From the cell containing the given text, extract its center point as [x, y] coordinate. 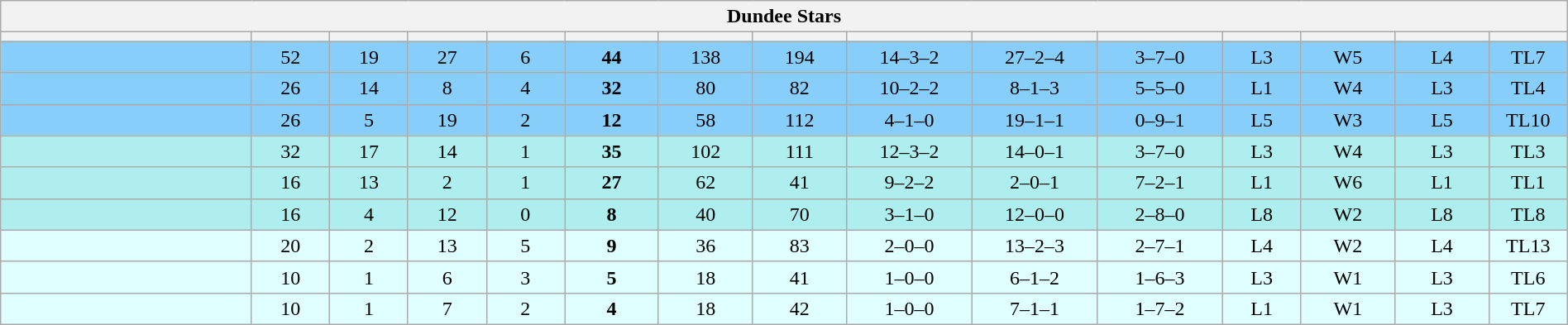
8–1–3 [1035, 88]
40 [705, 214]
42 [800, 308]
9–2–2 [910, 183]
14–3–2 [910, 57]
7–2–1 [1160, 183]
1–7–2 [1160, 308]
TL1 [1528, 183]
35 [612, 151]
17 [369, 151]
7–1–1 [1035, 308]
7 [447, 308]
112 [800, 120]
1–6–3 [1160, 277]
W5 [1348, 57]
W3 [1348, 120]
58 [705, 120]
13–2–3 [1035, 246]
80 [705, 88]
TL8 [1528, 214]
70 [800, 214]
4–1–0 [910, 120]
5–5–0 [1160, 88]
0 [526, 214]
W6 [1348, 183]
19–1–1 [1035, 120]
44 [612, 57]
6–1–2 [1035, 277]
14–0–1 [1035, 151]
20 [291, 246]
TL10 [1528, 120]
52 [291, 57]
111 [800, 151]
2–0–1 [1035, 183]
3–1–0 [910, 214]
TL13 [1528, 246]
83 [800, 246]
138 [705, 57]
12–0–0 [1035, 214]
36 [705, 246]
2–7–1 [1160, 246]
TL3 [1528, 151]
10–2–2 [910, 88]
27–2–4 [1035, 57]
2–0–0 [910, 246]
Dundee Stars [784, 17]
2–8–0 [1160, 214]
62 [705, 183]
0–9–1 [1160, 120]
194 [800, 57]
9 [612, 246]
82 [800, 88]
3 [526, 277]
12–3–2 [910, 151]
102 [705, 151]
TL4 [1528, 88]
TL6 [1528, 277]
